Provide the [x, y] coordinate of the cell's center where the given text is located.  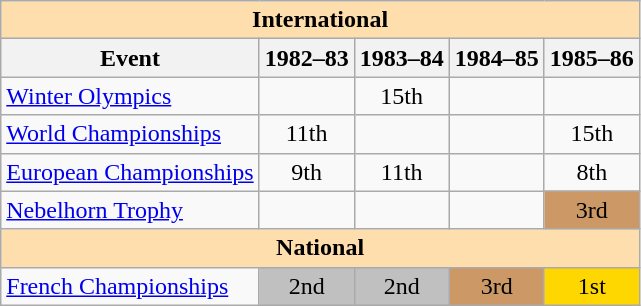
Winter Olympics [130, 96]
1982–83 [306, 58]
Event [130, 58]
International [320, 20]
European Championships [130, 172]
National [320, 248]
World Championships [130, 134]
French Championships [130, 286]
1983–84 [402, 58]
8th [592, 172]
9th [306, 172]
1985–86 [592, 58]
Nebelhorn Trophy [130, 210]
1st [592, 286]
1984–85 [496, 58]
